Scan for the cell matching the given text and deliver its [X, Y] coordinate at center. 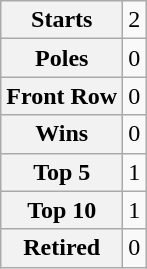
Top 10 [62, 210]
2 [134, 20]
Starts [62, 20]
Poles [62, 58]
Front Row [62, 96]
Top 5 [62, 172]
Wins [62, 134]
Retired [62, 248]
